Scan for the cell matching the given text and deliver its (x, y) coordinate at center. 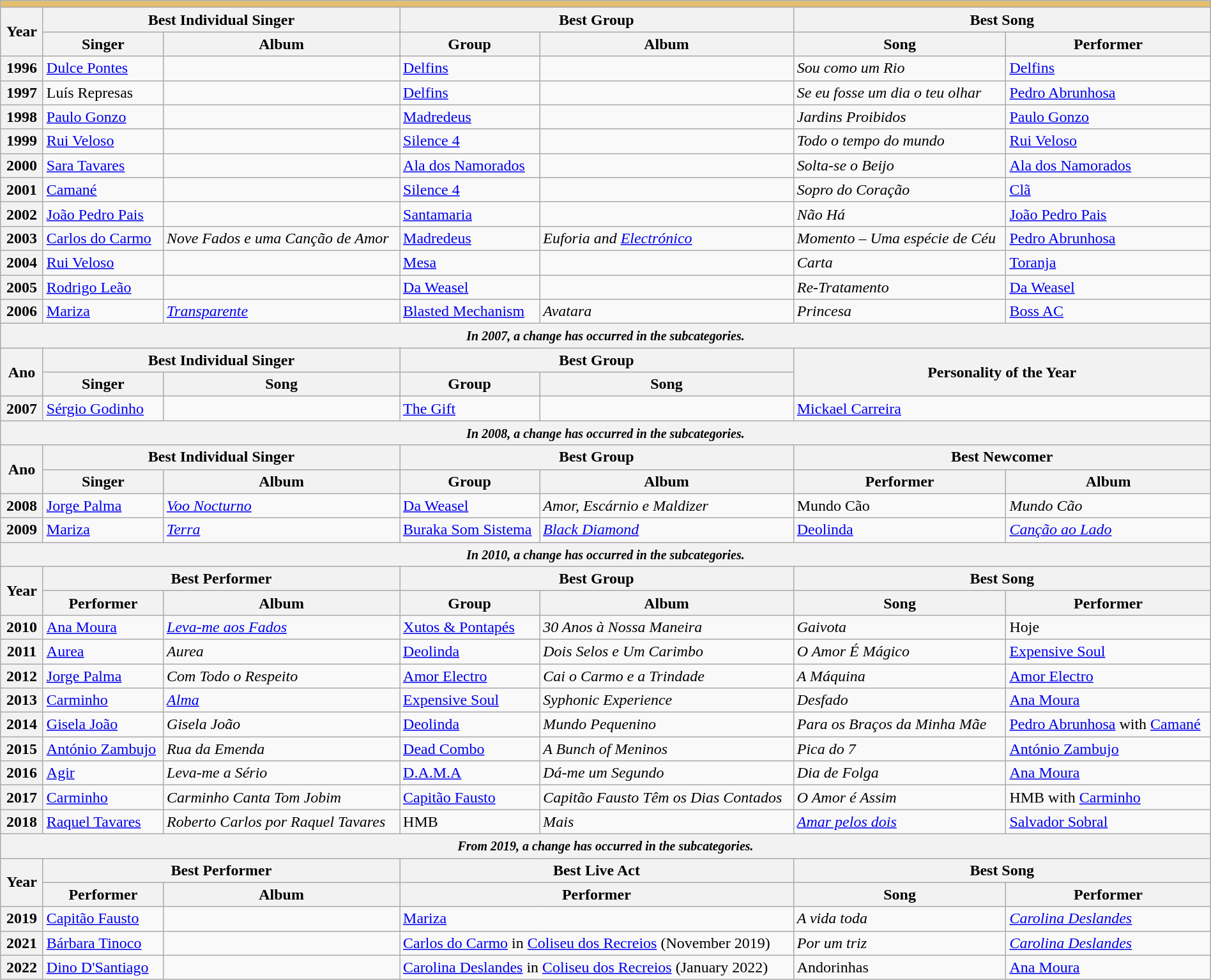
2007 (22, 409)
Jardins Proibidos (899, 117)
O Amor É Mágico (899, 651)
Carlos do Carmo in Coliseu dos Recreios (November 2019) (597, 943)
Amar pelos dois (899, 822)
Best Newcomer (1002, 457)
Pedro Abrunhosa with Camané (1108, 725)
Santamaria (470, 214)
Sou como um Rio (899, 68)
Solta-se o Beijo (899, 165)
Clã (1108, 190)
Não Há (899, 214)
Dia de Folga (899, 773)
Bárbara Tinoco (103, 943)
2008 (22, 506)
2000 (22, 165)
Salvador Sobral (1108, 822)
HMB (470, 822)
Dá-me um Segundo (667, 773)
Dead Combo (470, 749)
Hoje (1108, 627)
Capitão Fausto Têm os Dias Contados (667, 797)
HMB with Carminho (1108, 797)
A Bunch of Meninos (667, 749)
Princesa (899, 312)
2021 (22, 943)
Por um triz (899, 943)
Blasted Mechanism (470, 312)
Buraka Som Sistema (470, 530)
2019 (22, 919)
2017 (22, 797)
30 Anos à Nossa Maneira (667, 627)
Roberto Carlos por Raquel Tavares (282, 822)
From 2019, a change has occurred in the subcategories. (605, 846)
Voo Nocturno (282, 506)
Boss AC (1108, 312)
Dulce Pontes (103, 68)
2005 (22, 287)
Carta (899, 262)
2022 (22, 967)
Raquel Tavares (103, 822)
Amor, Escárnio e Maldizer (667, 506)
In 2008, a change has occurred in the subcategories. (605, 433)
2010 (22, 627)
2006 (22, 312)
2009 (22, 530)
Sérgio Godinho (103, 409)
Dino D'Santiago (103, 967)
2013 (22, 700)
Todo o tempo do mundo (899, 141)
1999 (22, 141)
2012 (22, 676)
A vida toda (899, 919)
Carolina Deslandes in Coliseu dos Recreios (January 2022) (597, 967)
Se eu fosse um dia o teu olhar (899, 93)
Carlos do Carmo (103, 238)
The Gift (470, 409)
Carminho Canta Tom Jobim (282, 797)
Transparente (282, 312)
Toranja (1108, 262)
Rodrigo Leão (103, 287)
1998 (22, 117)
Leva-me a Sério (282, 773)
Nove Fados e uma Canção de Amor (282, 238)
Re-Tratamento (899, 287)
Xutos & Pontapés (470, 627)
Black Diamond (667, 530)
Euforia and Electrónico (667, 238)
Leva-me aos Fados (282, 627)
Pica do 7 (899, 749)
2003 (22, 238)
Personality of the Year (1002, 372)
D.A.M.A (470, 773)
O Amor é Assim (899, 797)
Gaivota (899, 627)
2002 (22, 214)
2001 (22, 190)
Terra (282, 530)
2011 (22, 651)
Best Live Act (597, 870)
Mundo Pequenino (667, 725)
Momento – Uma espécie de Céu (899, 238)
2014 (22, 725)
Syphonic Experience (667, 700)
Mickael Carreira (1002, 409)
Desfado (899, 700)
2018 (22, 822)
Sara Tavares (103, 165)
2016 (22, 773)
Dois Selos e Um Carimbo (667, 651)
Mais (667, 822)
2015 (22, 749)
Cai o Carmo e a Trindade (667, 676)
Para os Braços da Minha Mãe (899, 725)
A Máquina (899, 676)
Com Todo o Respeito (282, 676)
1997 (22, 93)
Canção ao Lado (1108, 530)
Sopro do Coração (899, 190)
1996 (22, 68)
In 2010, a change has occurred in the subcategories. (605, 554)
Agir (103, 773)
Mesa (470, 262)
2004 (22, 262)
Luís Represas (103, 93)
Rua da Emenda (282, 749)
Alma (282, 700)
Avatara (667, 312)
Andorinhas (899, 967)
Camané (103, 190)
In 2007, a change has occurred in the subcategories. (605, 336)
